Identify which cell holds the provided text, then report its [X, Y] central coordinate. 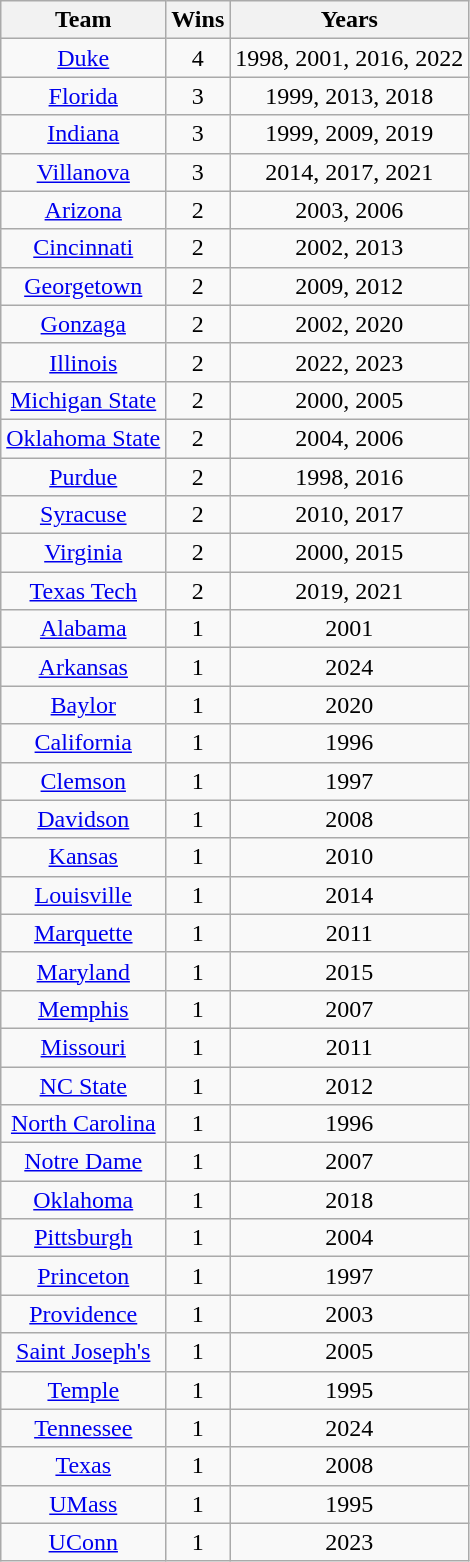
2009, 2012 [350, 286]
Clemson [84, 781]
UConn [84, 1542]
2010, 2017 [350, 515]
Syracuse [84, 515]
Temple [84, 1390]
Alabama [84, 629]
Illinois [84, 362]
2002, 2013 [350, 248]
Baylor [84, 705]
Arizona [84, 210]
2002, 2020 [350, 324]
Providence [84, 1314]
Gonzaga [84, 324]
Wins [198, 20]
2018 [350, 1200]
Purdue [84, 477]
Oklahoma [84, 1200]
2022, 2023 [350, 362]
Indiana [84, 134]
Years [350, 20]
2015 [350, 971]
2004 [350, 1238]
2005 [350, 1352]
Missouri [84, 1047]
2014, 2017, 2021 [350, 172]
Texas Tech [84, 591]
Notre Dame [84, 1162]
2003 [350, 1314]
Kansas [84, 857]
Princeton [84, 1276]
2001 [350, 629]
2023 [350, 1542]
2014 [350, 895]
Team [84, 20]
Davidson [84, 819]
Arkansas [84, 667]
Florida [84, 96]
Villanova [84, 172]
Texas [84, 1466]
Maryland [84, 971]
2004, 2006 [350, 438]
1998, 2016 [350, 477]
1999, 2009, 2019 [350, 134]
California [84, 743]
2000, 2015 [350, 553]
2020 [350, 705]
North Carolina [84, 1124]
2003, 2006 [350, 210]
Cincinnati [84, 248]
4 [198, 58]
Oklahoma State [84, 438]
Pittsburgh [84, 1238]
Duke [84, 58]
1998, 2001, 2016, 2022 [350, 58]
Tennessee [84, 1428]
2019, 2021 [350, 591]
Marquette [84, 933]
Saint Joseph's [84, 1352]
2012 [350, 1085]
2010 [350, 857]
1999, 2013, 2018 [350, 96]
Georgetown [84, 286]
Louisville [84, 895]
Virginia [84, 553]
Michigan State [84, 400]
Memphis [84, 1009]
2000, 2005 [350, 400]
NC State [84, 1085]
UMass [84, 1504]
